Provide the [X, Y] coordinate of the cell's center where the given text is located.  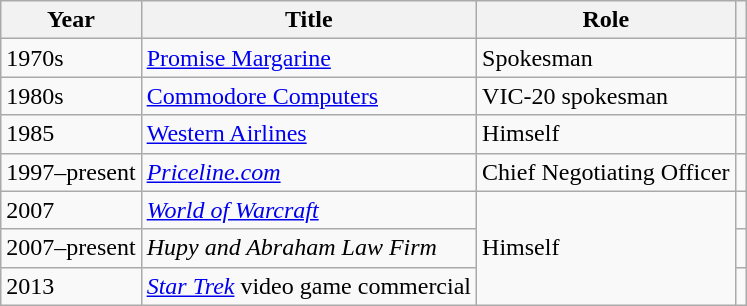
Spokesman [606, 58]
Promise Margarine [308, 58]
Priceline.com [308, 172]
Year [71, 20]
1985 [71, 134]
1970s [71, 58]
Commodore Computers [308, 96]
Star Trek video game commercial [308, 286]
2013 [71, 286]
2007 [71, 210]
1997–present [71, 172]
Chief Negotiating Officer [606, 172]
VIC-20 spokesman [606, 96]
World of Warcraft [308, 210]
1980s [71, 96]
Hupy and Abraham Law Firm [308, 248]
Role [606, 20]
Title [308, 20]
2007–present [71, 248]
Western Airlines [308, 134]
